Return the [X, Y] coordinate for the center point of the cell that contains the specified text.  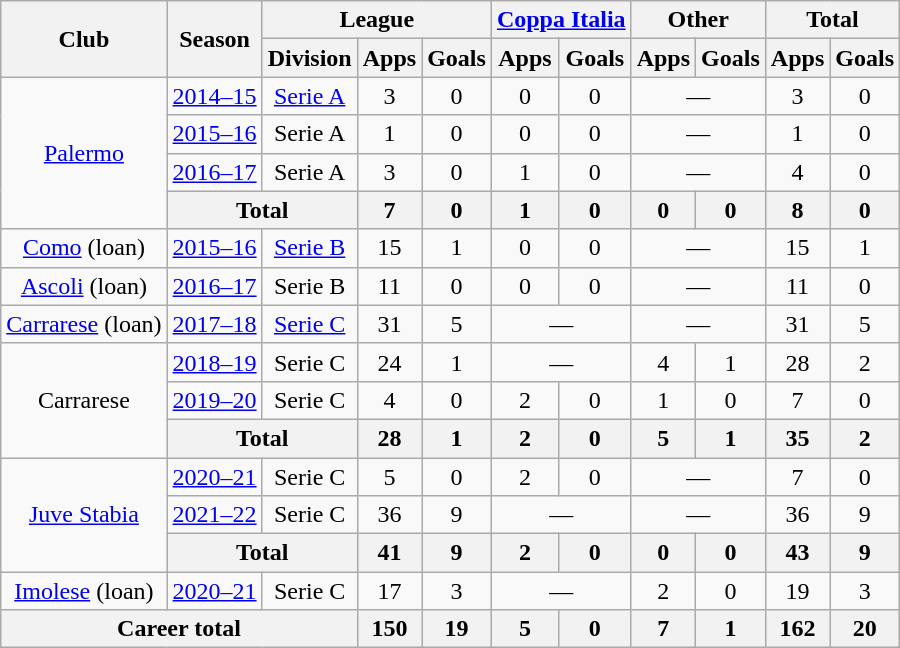
2017–18 [214, 324]
Carrarese [84, 400]
162 [797, 629]
Carrarese (loan) [84, 324]
2021–22 [214, 515]
24 [389, 362]
Division [310, 58]
2019–20 [214, 400]
41 [389, 553]
League [376, 20]
2018–19 [214, 362]
Ascoli (loan) [84, 286]
Coppa Italia [561, 20]
8 [797, 210]
Career total [179, 629]
17 [389, 591]
Juve Stabia [84, 515]
150 [389, 629]
Como (loan) [84, 248]
Palermo [84, 153]
2014–15 [214, 96]
Season [214, 39]
20 [865, 629]
43 [797, 553]
35 [797, 438]
Other [698, 20]
Club [84, 39]
Imolese (loan) [84, 591]
